Provide the (X, Y) coordinate of the cell's center where the given text is located.  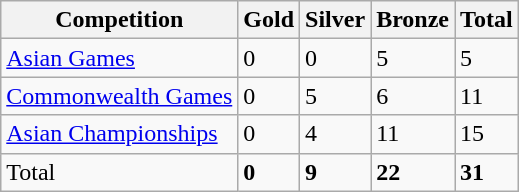
Asian Championships (120, 134)
9 (336, 172)
Bronze (413, 20)
15 (487, 134)
Gold (269, 20)
22 (413, 172)
Asian Games (120, 58)
31 (487, 172)
Silver (336, 20)
6 (413, 96)
Commonwealth Games (120, 96)
4 (336, 134)
Competition (120, 20)
